Capture the cell that displays the provided text and extract its (X, Y) central coordinate. 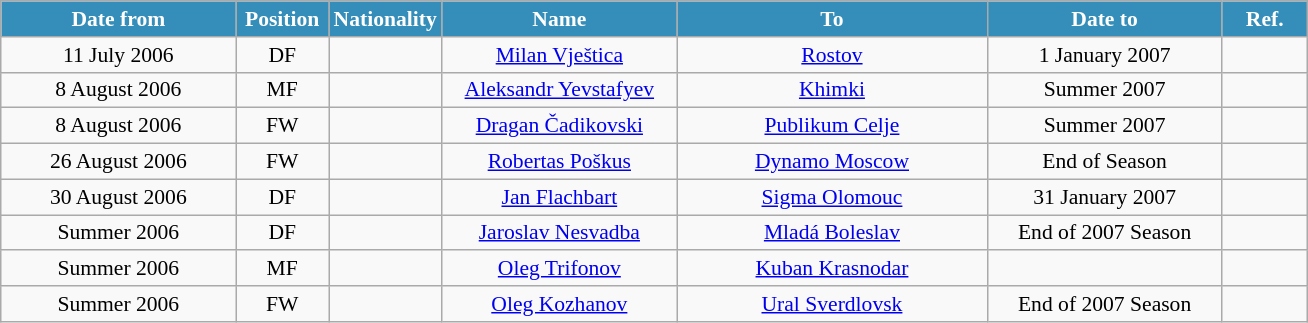
Jaroslav Nesvadba (560, 233)
Dragan Čadikovski (560, 126)
Ural Sverdlovsk (832, 304)
End of Season (1104, 162)
Oleg Trifonov (560, 269)
Date from (118, 19)
To (832, 19)
Sigma Olomouc (832, 197)
Khimki (832, 90)
Name (560, 19)
Oleg Kozhanov (560, 304)
Kuban Krasnodar (832, 269)
Dynamo Moscow (832, 162)
Publikum Celje (832, 126)
31 January 2007 (1104, 197)
Jan Flachbart (560, 197)
30 August 2006 (118, 197)
Milan Vještica (560, 55)
26 August 2006 (118, 162)
Mladá Boleslav (832, 233)
1 January 2007 (1104, 55)
Robertas Poškus (560, 162)
Rostov (832, 55)
11 July 2006 (118, 55)
Date to (1104, 19)
Nationality (384, 19)
Ref. (1264, 19)
Aleksandr Yevstafyev (560, 90)
Position (282, 19)
